Return (x, y) of the center of cell containing provided text 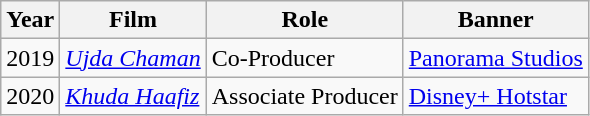
Film (133, 20)
Year (30, 20)
Disney+ Hotstar (496, 96)
Banner (496, 20)
Role (304, 20)
2019 (30, 58)
Co-Producer (304, 58)
2020 (30, 96)
Ujda Chaman (133, 58)
Associate Producer (304, 96)
Khuda Haafiz (133, 96)
Panorama Studios (496, 58)
